Return the (x, y) coordinate for the center point of the cell that contains the specified text.  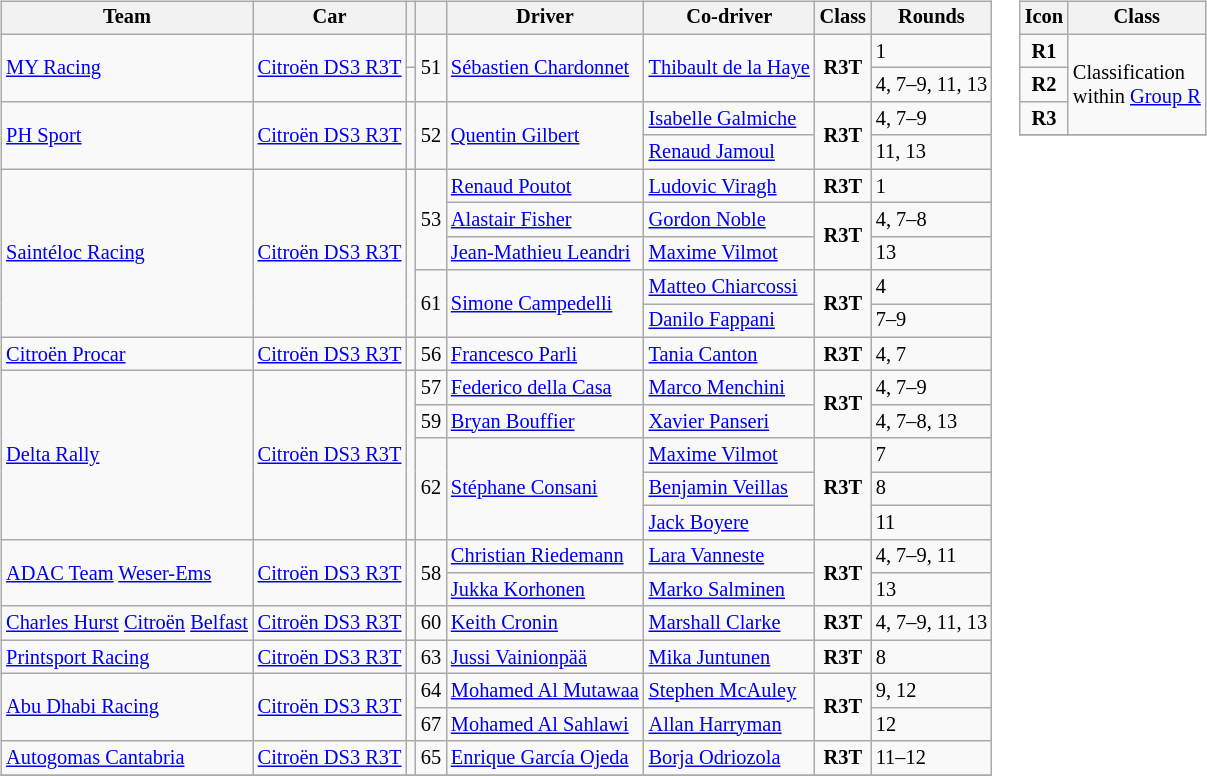
Xavier Panseri (730, 422)
R2 (1044, 85)
Citroën Procar (127, 354)
ADAC Team Weser-Ems (127, 572)
Mohamed Al Mutawaa (545, 691)
Matteo Chiarcossi (730, 287)
Abu Dhabi Racing (127, 708)
9, 12 (932, 691)
Borja Odriozola (730, 758)
Gordon Noble (730, 220)
Driver (545, 18)
4, 7–9, 11 (932, 556)
Icon (1044, 18)
59 (431, 422)
Autogomas Cantabria (127, 758)
Christian Riedemann (545, 556)
62 (431, 488)
Mohamed Al Sahlawi (545, 724)
Allan Harryman (730, 724)
Co-driver (730, 18)
12 (932, 724)
64 (431, 691)
Jack Boyere (730, 522)
Quentin Gilbert (545, 136)
R3 (1044, 119)
Charles Hurst Citroën Belfast (127, 623)
Benjamin Veillas (730, 489)
Car (330, 18)
Renaud Jamoul (730, 152)
Stephen McAuley (730, 691)
4, 7–8 (932, 220)
Saintéloc Racing (127, 253)
7–9 (932, 321)
Delta Rally (127, 455)
Danilo Fappani (730, 321)
Alastair Fisher (545, 220)
57 (431, 388)
Marshall Clarke (730, 623)
Mika Juntunen (730, 657)
Federico della Casa (545, 388)
56 (431, 354)
Marko Salminen (730, 590)
11 (932, 522)
Tania Canton (730, 354)
Printsport Racing (127, 657)
MY Racing (127, 68)
51 (431, 68)
Renaud Poutot (545, 186)
PH Sport (127, 136)
52 (431, 136)
Rounds (932, 18)
7 (932, 455)
Simone Campedelli (545, 304)
Bryan Bouffier (545, 422)
Team (127, 18)
11–12 (932, 758)
4 (932, 287)
Marco Menchini (730, 388)
61 (431, 304)
Enrique García Ojeda (545, 758)
67 (431, 724)
Francesco Parli (545, 354)
11, 13 (932, 152)
Jukka Korhonen (545, 590)
4, 7–8, 13 (932, 422)
60 (431, 623)
R1 (1044, 51)
4, 7 (932, 354)
65 (431, 758)
Jussi Vainionpää (545, 657)
63 (431, 657)
Jean-Mathieu Leandri (545, 253)
Lara Vanneste (730, 556)
Classificationwithin Group R (1137, 84)
53 (431, 220)
Isabelle Galmiche (730, 119)
Thibault de la Haye (730, 68)
Stéphane Consani (545, 488)
Sébastien Chardonnet (545, 68)
Ludovic Viragh (730, 186)
58 (431, 572)
Keith Cronin (545, 623)
